Pinpoint the cell where the given text exists, returning its (X, Y) midpoint coordinate. 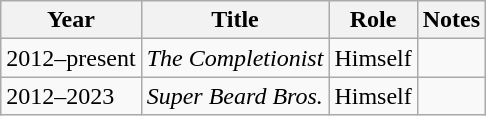
Title (235, 20)
Role (373, 20)
2012–present (71, 58)
Super Beard Bros. (235, 96)
The Completionist (235, 58)
Notes (451, 20)
Year (71, 20)
2012–2023 (71, 96)
